Pinpoint the cell where the given text exists, returning its (X, Y) midpoint coordinate. 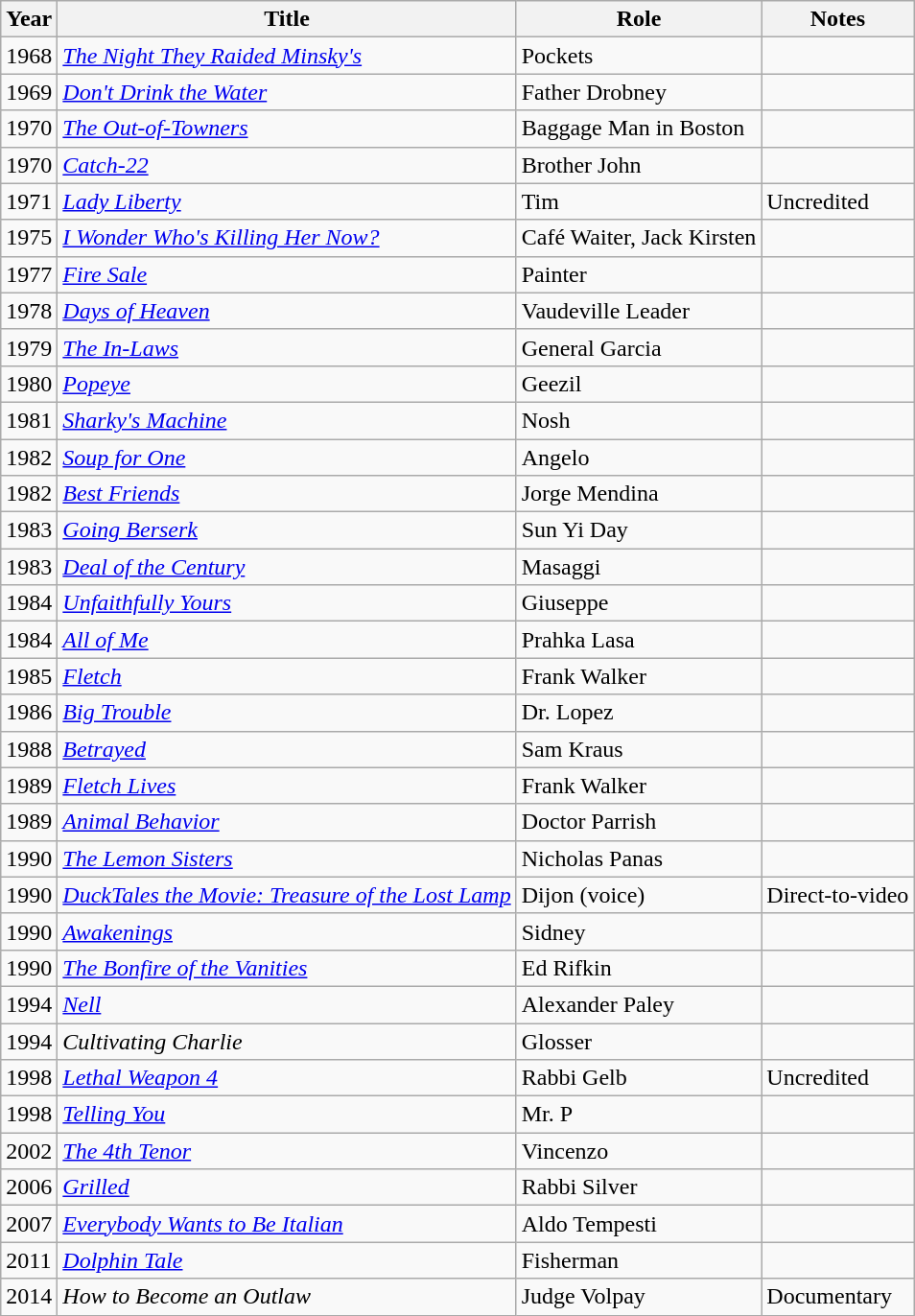
1978 (29, 311)
Ed Rifkin (639, 968)
Fire Sale (287, 274)
Betrayed (287, 749)
Vincenzo (639, 1151)
1986 (29, 713)
Masaggi (639, 567)
Going Berserk (287, 530)
Year (29, 19)
Notes (838, 19)
Soup for One (287, 458)
Deal of the Century (287, 567)
2014 (29, 1297)
Mr. P (639, 1115)
Fletch (287, 676)
All of Me (287, 640)
Sam Kraus (639, 749)
Telling You (287, 1115)
Dijon (voice) (639, 895)
The Out-of-Towners (287, 129)
1981 (29, 420)
General Garcia (639, 347)
1977 (29, 274)
2011 (29, 1260)
Nicholas Panas (639, 858)
2007 (29, 1224)
Direct-to-video (838, 895)
Giuseppe (639, 603)
Fisherman (639, 1260)
Pockets (639, 56)
Nosh (639, 420)
Everybody Wants to Be Italian (287, 1224)
Rabbi Gelb (639, 1078)
DuckTales the Movie: Treasure of the Lost Lamp (287, 895)
Geezil (639, 384)
Rabbi Silver (639, 1187)
1971 (29, 201)
Popeye (287, 384)
The Lemon Sisters (287, 858)
1969 (29, 92)
Grilled (287, 1187)
Fletch Lives (287, 786)
The Night They Raided Minsky's (287, 56)
The Bonfire of the Vanities (287, 968)
Documentary (838, 1297)
Brother John (639, 165)
Sidney (639, 931)
Doctor Parrish (639, 822)
Lady Liberty (287, 201)
1968 (29, 56)
Don't Drink the Water (287, 92)
Nell (287, 1004)
Big Trouble (287, 713)
Animal Behavior (287, 822)
Café Waiter, Jack Kirsten (639, 238)
Unfaithfully Yours (287, 603)
Judge Volpay (639, 1297)
Role (639, 19)
Baggage Man in Boston (639, 129)
1975 (29, 238)
Awakenings (287, 931)
2002 (29, 1151)
2006 (29, 1187)
Jorge Mendina (639, 494)
Cultivating Charlie (287, 1041)
I Wonder Who's Killing Her Now? (287, 238)
Days of Heaven (287, 311)
The 4th Tenor (287, 1151)
1985 (29, 676)
Glosser (639, 1041)
Lethal Weapon 4 (287, 1078)
Title (287, 19)
1980 (29, 384)
1988 (29, 749)
Tim (639, 201)
Best Friends (287, 494)
The In-Laws (287, 347)
Catch-22 (287, 165)
Sharky's Machine (287, 420)
Prahka Lasa (639, 640)
Vaudeville Leader (639, 311)
How to Become an Outlaw (287, 1297)
Alexander Paley (639, 1004)
Painter (639, 274)
Dr. Lopez (639, 713)
Dolphin Tale (287, 1260)
Aldo Tempesti (639, 1224)
Father Drobney (639, 92)
Angelo (639, 458)
1979 (29, 347)
Sun Yi Day (639, 530)
